Return [X, Y] of the center of cell containing provided text 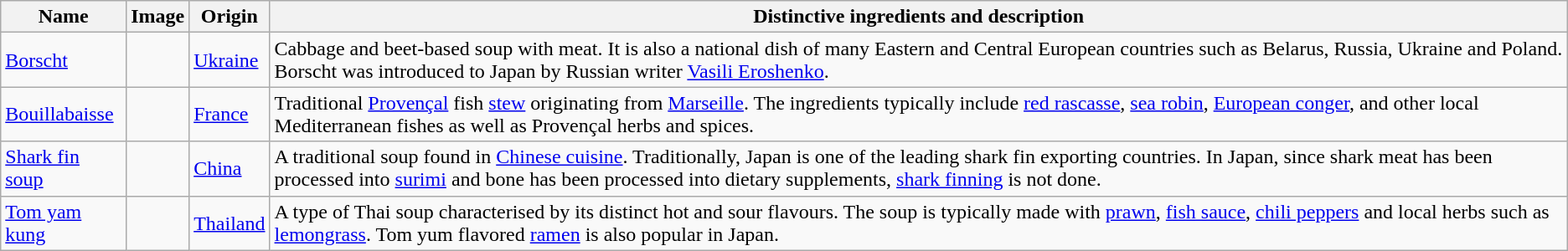
Tom yam kung [64, 223]
China [230, 169]
France [230, 114]
Shark fin soup [64, 169]
Borscht [64, 60]
Name [64, 17]
Ukraine [230, 60]
Thailand [230, 223]
Origin [230, 17]
Image [157, 17]
Bouillabaisse [64, 114]
Distinctive ingredients and description [918, 17]
